Pinpoint the cell where the given text exists, returning its [X, Y] midpoint coordinate. 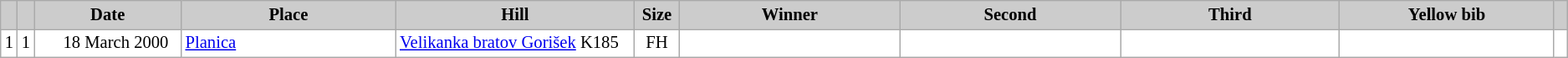
Winner [789, 14]
Velikanka bratov Gorišek K185 [515, 43]
Second [1010, 14]
Date [108, 14]
Hill [515, 14]
Planica [289, 43]
Yellow bib [1447, 14]
Third [1230, 14]
18 March 2000 [108, 43]
Size [657, 14]
Place [289, 14]
FH [657, 43]
